For the text-containing cell, return its midpoint in (X, Y) coordinate format. 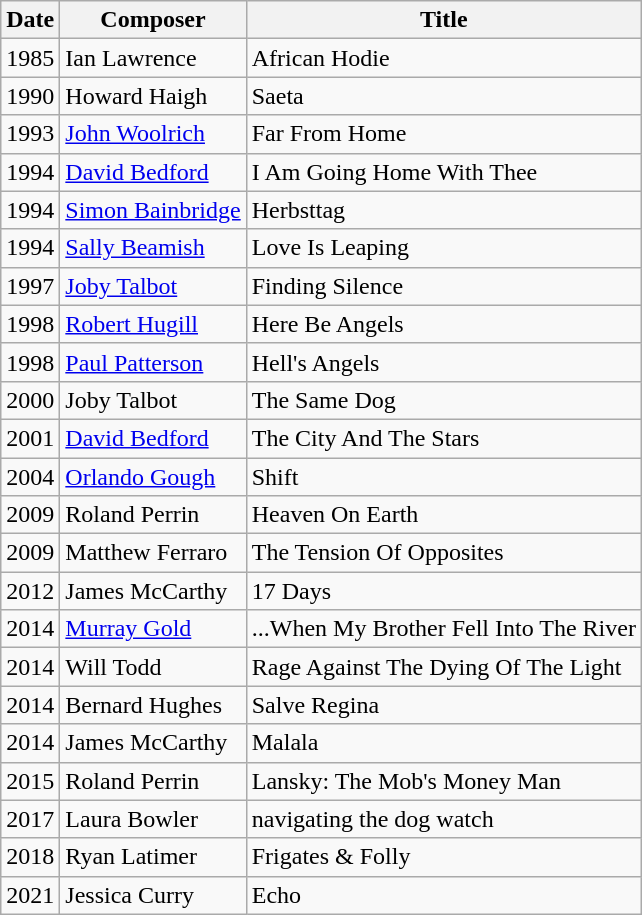
2001 (30, 438)
Matthew Ferraro (153, 553)
Murray Gold (153, 629)
Shift (444, 477)
...When My Brother Fell Into The River (444, 629)
Salve Regina (444, 705)
Laura Bowler (153, 819)
1990 (30, 96)
2015 (30, 781)
Sally Beamish (153, 248)
Title (444, 20)
Frigates & Folly (444, 857)
2004 (30, 477)
The Tension Of Opposites (444, 553)
Rage Against The Dying Of The Light (444, 667)
2012 (30, 591)
Composer (153, 20)
2021 (30, 895)
Orlando Gough (153, 477)
Jessica Curry (153, 895)
Howard Haigh (153, 96)
17 Days (444, 591)
Paul Patterson (153, 362)
Lansky: The Mob's Money Man (444, 781)
John Woolrich (153, 134)
2017 (30, 819)
Hell's Angels (444, 362)
2018 (30, 857)
Saeta (444, 96)
Here Be Angels (444, 324)
Echo (444, 895)
Date (30, 20)
I Am Going Home With Thee (444, 172)
Ian Lawrence (153, 58)
Love Is Leaping (444, 248)
Will Todd (153, 667)
Heaven On Earth (444, 515)
African Hodie (444, 58)
Malala (444, 743)
Simon Bainbridge (153, 210)
The Same Dog (444, 400)
Ryan Latimer (153, 857)
1985 (30, 58)
Far From Home (444, 134)
navigating the dog watch (444, 819)
2000 (30, 400)
Robert Hugill (153, 324)
1997 (30, 286)
The City And The Stars (444, 438)
1993 (30, 134)
Finding Silence (444, 286)
Herbsttag (444, 210)
Bernard Hughes (153, 705)
